Locate the cell with the specified text and output its [X, Y] center coordinate. 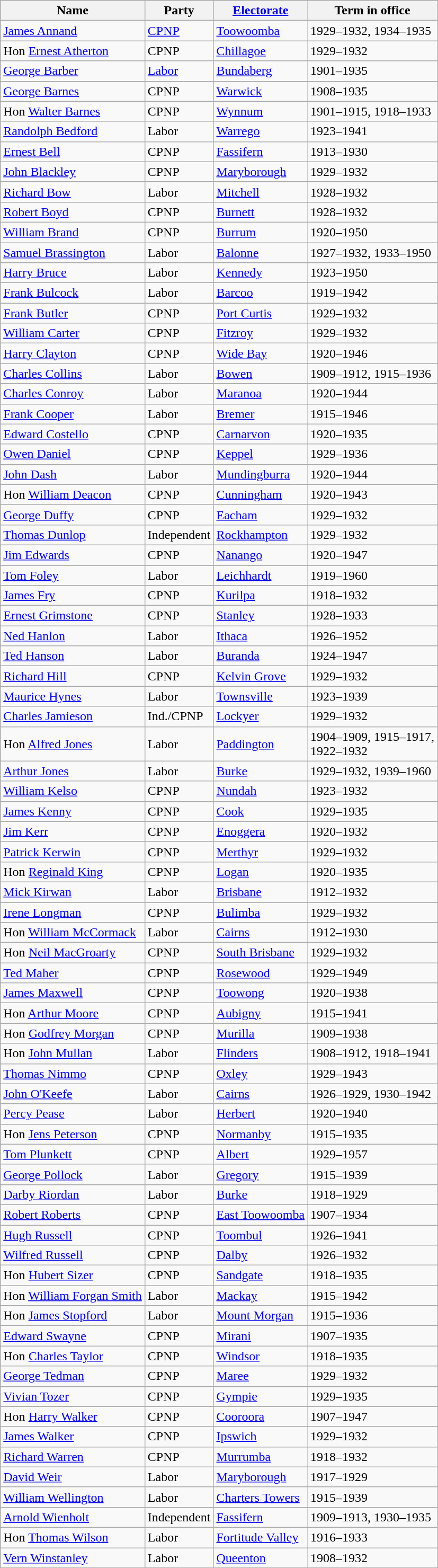
Harry Clayton [73, 353]
Maranoa [261, 394]
1926–1952 [373, 636]
Chillagoe [261, 51]
1915–1941 [373, 1013]
1923–1932 [373, 791]
Name [73, 11]
Mitchell [261, 192]
Bowen [261, 374]
Mundingburra [261, 474]
Vern Winstanley [73, 1557]
John O'Keefe [73, 1094]
1920–1932 [373, 831]
1912–1930 [373, 933]
Wynnum [261, 111]
James Annand [73, 31]
Randolph Bedford [73, 131]
1920–1938 [373, 993]
Thomas Dunlop [73, 535]
Frank Bulcock [73, 293]
Thomas Nimmo [73, 1074]
Mick Kirwan [73, 892]
1907–1947 [373, 1416]
Rockhampton [261, 535]
Ernest Grimstone [73, 616]
Murrumba [261, 1457]
Hon Ernest Atherton [73, 51]
Merthyr [261, 852]
South Brisbane [261, 953]
William Brand [73, 232]
Ned Hanlon [73, 636]
Warwick [261, 91]
Gregory [261, 1174]
1908–1935 [373, 91]
John Dash [73, 474]
Samuel Brassington [73, 253]
1913–1930 [373, 152]
Richard Warren [73, 1457]
1919–1942 [373, 293]
1920–1950 [373, 232]
1915–1936 [373, 1316]
Bremer [261, 414]
East Toowoomba [261, 1215]
Irene Longman [73, 912]
1909–1913, 1930–1935 [373, 1517]
Toombul [261, 1235]
Ernest Bell [73, 152]
Rosewood [261, 973]
Hon Neil MacGroarty [73, 953]
Murilla [261, 1033]
Cooroora [261, 1416]
1926–1929, 1930–1942 [373, 1094]
1915–1942 [373, 1296]
Dalby [261, 1255]
Cook [261, 811]
1918–1929 [373, 1194]
Albert [261, 1154]
Logan [261, 872]
William Wellington [73, 1497]
1928–1933 [373, 616]
1912–1932 [373, 892]
1929–1932, 1939–1960 [373, 771]
Frank Butler [73, 313]
Burnett [261, 212]
Ted Maher [73, 973]
1919–1960 [373, 575]
Hon Alfred Jones [73, 744]
John Blackley [73, 172]
Kennedy [261, 273]
1908–1912, 1918–1941 [373, 1053]
Ithaca [261, 636]
Leichhardt [261, 575]
Fitzroy [261, 333]
Electorate [261, 11]
William Kelso [73, 791]
1929–1932, 1934–1935 [373, 31]
Robert Roberts [73, 1215]
1929–1957 [373, 1154]
Charles Collins [73, 374]
1909–1938 [373, 1033]
Richard Bow [73, 192]
William Carter [73, 333]
Buranda [261, 656]
Hon William McCormack [73, 933]
Frank Cooper [73, 414]
Ted Hanson [73, 656]
James Kenny [73, 811]
George Pollock [73, 1174]
Arthur Jones [73, 771]
Carnarvon [261, 434]
1929–1943 [373, 1074]
1915–1935 [373, 1134]
Hon Godfrey Morgan [73, 1033]
Party [179, 11]
Balonne [261, 253]
Windsor [261, 1356]
Flinders [261, 1053]
Queenton [261, 1557]
Term in office [373, 11]
Nundah [261, 791]
Hon Thomas Wilson [73, 1537]
Normanby [261, 1134]
Tom Foley [73, 575]
Edward Costello [73, 434]
Hon Charles Taylor [73, 1356]
1908–1932 [373, 1557]
1923–1950 [373, 273]
1926–1941 [373, 1235]
Townsville [261, 696]
George Barber [73, 71]
Hon Reginald King [73, 872]
Burrum [261, 232]
Hon Walter Barnes [73, 111]
Hon Hubert Sizer [73, 1275]
Hon William Deacon [73, 494]
1904–1909, 1915–1917,1922–1932 [373, 744]
Nanango [261, 555]
Hon William Forgan Smith [73, 1296]
1909–1912, 1915–1936 [373, 374]
Oxley [261, 1074]
1927–1932, 1933–1950 [373, 253]
George Tedman [73, 1376]
Barcoo [261, 293]
Arnold Wienholt [73, 1517]
Darby Riordan [73, 1194]
Hon James Stopford [73, 1316]
George Barnes [73, 91]
1923–1941 [373, 131]
1920–1946 [373, 353]
Jim Kerr [73, 831]
Richard Hill [73, 676]
1907–1934 [373, 1215]
Patrick Kerwin [73, 852]
Harry Bruce [73, 273]
Wide Bay [261, 353]
David Weir [73, 1477]
1920–1940 [373, 1114]
Charles Jamieson [73, 716]
Mackay [261, 1296]
Hon John Mullan [73, 1053]
Robert Boyd [73, 212]
Maree [261, 1376]
1916–1933 [373, 1537]
Ipswich [261, 1437]
1917–1929 [373, 1477]
Toowoomba [261, 31]
Ind./CPNP [179, 716]
Eacham [261, 515]
Charles Conroy [73, 394]
Jim Edwards [73, 555]
1901–1915, 1918–1933 [373, 111]
1915–1946 [373, 414]
1920–1947 [373, 555]
Mount Morgan [261, 1316]
Toowong [261, 993]
Warrego [261, 131]
1923–1939 [373, 696]
Wilfred Russell [73, 1255]
Kelvin Grove [261, 676]
Brisbane [261, 892]
George Duffy [73, 515]
Cunningham [261, 494]
James Maxwell [73, 993]
1924–1947 [373, 656]
1901–1935 [373, 71]
Mirani [261, 1336]
Tom Plunkett [73, 1154]
Vivian Tozer [73, 1396]
Aubigny [261, 1013]
Paddington [261, 744]
Stanley [261, 616]
Edward Swayne [73, 1336]
James Walker [73, 1437]
1907–1935 [373, 1336]
1926–1932 [373, 1255]
Hon Harry Walker [73, 1416]
Bundaberg [261, 71]
Maurice Hynes [73, 696]
Hugh Russell [73, 1235]
1929–1936 [373, 454]
James Fry [73, 596]
Lockyer [261, 716]
1920–1943 [373, 494]
1929–1949 [373, 973]
Hon Jens Peterson [73, 1134]
Port Curtis [261, 313]
Percy Pease [73, 1114]
Fortitude Valley [261, 1537]
Enoggera [261, 831]
Gympie [261, 1396]
Herbert [261, 1114]
Charters Towers [261, 1497]
Hon Arthur Moore [73, 1013]
Kurilpa [261, 596]
Sandgate [261, 1275]
Keppel [261, 454]
Owen Daniel [73, 454]
Bulimba [261, 912]
